For the text-containing cell, return its midpoint in (x, y) coordinate format. 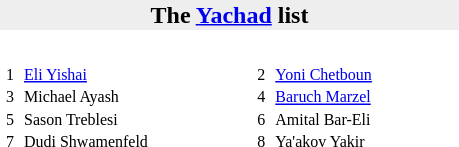
2 (264, 74)
Baruch Marzel (364, 97)
6 (264, 120)
3 (12, 97)
Yoni Chetboun (364, 74)
The Yachad list (230, 15)
Amital Bar-Eli (364, 120)
Michael Ayash (137, 97)
Eli Yishai (137, 74)
4 (264, 97)
1 (12, 74)
Sason Treblesi (137, 120)
5 (12, 120)
